Find where the given text appears and provide that cell's center as [X, Y] coordinate. 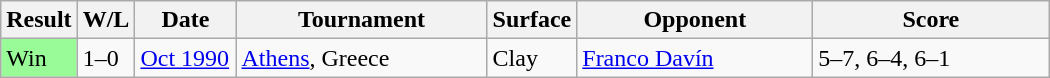
Opponent [695, 20]
Date [186, 20]
Oct 1990 [186, 58]
Tournament [362, 20]
Result [39, 20]
Franco Davín [695, 58]
Surface [532, 20]
W/L [106, 20]
5–7, 6–4, 6–1 [931, 58]
Win [39, 58]
1–0 [106, 58]
Athens, Greece [362, 58]
Clay [532, 58]
Score [931, 20]
